From the cell containing the given text, extract its center point as (x, y) coordinate. 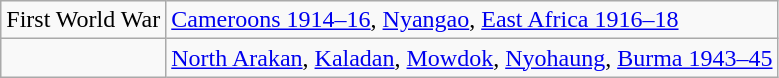
First World War (84, 20)
North Arakan, Kaladan, Mowdok, Nyohaung, Burma 1943–45 (472, 58)
Cameroons 1914–16, Nyangao, East Africa 1916–18 (472, 20)
